Output the (X, Y) coordinate of the center of the cell containing the given text.  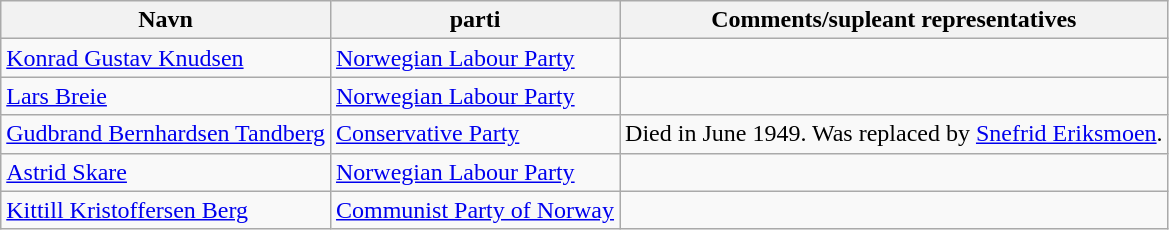
Died in June 1949. Was replaced by Snefrid Eriksmoen. (894, 134)
Konrad Gustav Knudsen (166, 58)
Comments/supleant representatives (894, 20)
Communist Party of Norway (474, 210)
Navn (166, 20)
Gudbrand Bernhardsen Tandberg (166, 134)
parti (474, 20)
Kittill Kristoffersen Berg (166, 210)
Lars Breie (166, 96)
Conservative Party (474, 134)
Astrid Skare (166, 172)
